Detect which cell encompasses the target text, then output its [x, y] center coordinate. 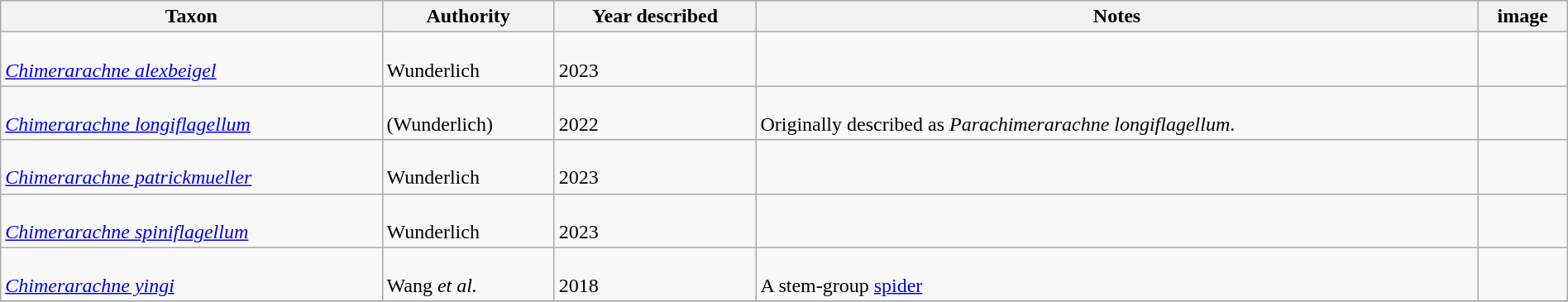
Chimerarachne patrickmueller [192, 167]
Chimerarachne spiniflagellum [192, 220]
Originally described as Parachimerarachne longiflagellum. [1116, 113]
Notes [1116, 17]
Year described [655, 17]
Wang et al. [468, 275]
2018 [655, 275]
2022 [655, 113]
(Wunderlich) [468, 113]
Chimerarachne longiflagellum [192, 113]
A stem-group spider [1116, 275]
Chimerarachne alexbeigel [192, 60]
image [1523, 17]
Taxon [192, 17]
Chimerarachne yingi [192, 275]
Authority [468, 17]
